For the text-containing cell, return its midpoint in (X, Y) coordinate format. 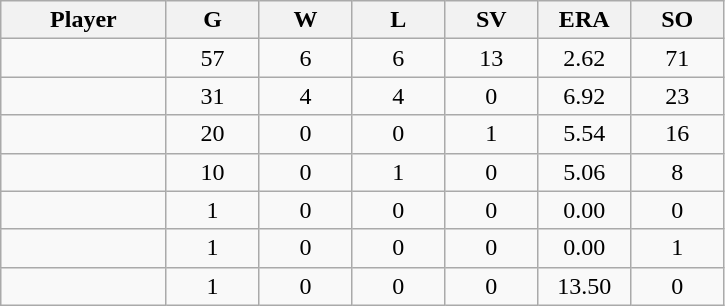
2.62 (584, 58)
SO (678, 20)
20 (212, 134)
SV (492, 20)
57 (212, 58)
L (398, 20)
8 (678, 172)
31 (212, 96)
23 (678, 96)
16 (678, 134)
13.50 (584, 286)
5.06 (584, 172)
W (306, 20)
5.54 (584, 134)
71 (678, 58)
ERA (584, 20)
13 (492, 58)
10 (212, 172)
6.92 (584, 96)
Player (84, 20)
G (212, 20)
